Identify which cell holds the provided text, then report its [x, y] central coordinate. 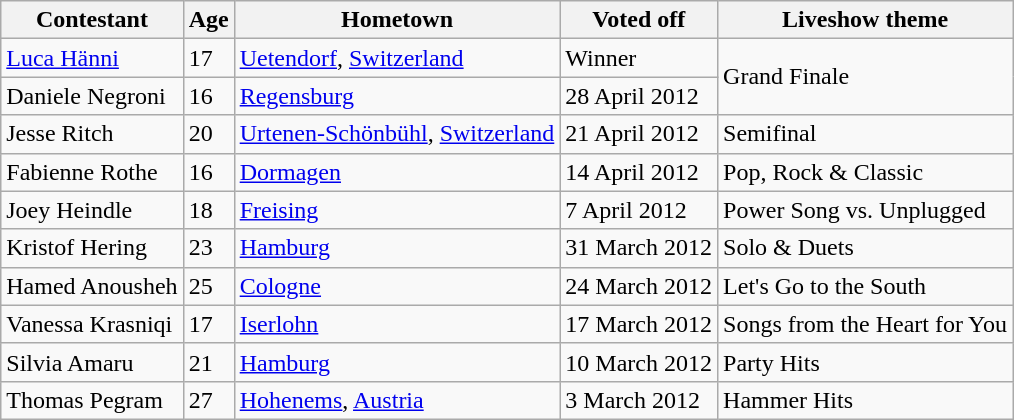
Power Song vs. Unplugged [866, 210]
28 April 2012 [639, 96]
Winner [639, 58]
Jesse Ritch [92, 134]
Kristof Hering [92, 248]
18 [208, 210]
Thomas Pegram [92, 400]
31 March 2012 [639, 248]
10 March 2012 [639, 362]
17 March 2012 [639, 324]
Urtenen-Schönbühl, Switzerland [397, 134]
Dormagen [397, 172]
24 March 2012 [639, 286]
Uetendorf, Switzerland [397, 58]
Cologne [397, 286]
Iserlohn [397, 324]
Hohenems, Austria [397, 400]
Daniele Negroni [92, 96]
Freising [397, 210]
Solo & Duets [866, 248]
14 April 2012 [639, 172]
7 April 2012 [639, 210]
Hamed Anousheh [92, 286]
21 April 2012 [639, 134]
25 [208, 286]
Semifinal [866, 134]
Hometown [397, 20]
Party Hits [866, 362]
Songs from the Heart for You [866, 324]
Grand Finale [866, 77]
21 [208, 362]
Age [208, 20]
3 March 2012 [639, 400]
Let's Go to the South [866, 286]
Pop, Rock & Classic [866, 172]
Silvia Amaru [92, 362]
Hammer Hits [866, 400]
Regensburg [397, 96]
Contestant [92, 20]
Vanessa Krasniqi [92, 324]
Liveshow theme [866, 20]
Luca Hänni [92, 58]
Joey Heindle [92, 210]
20 [208, 134]
Fabienne Rothe [92, 172]
27 [208, 400]
23 [208, 248]
Voted off [639, 20]
